Locate the cell with the specified text and output its (x, y) center coordinate. 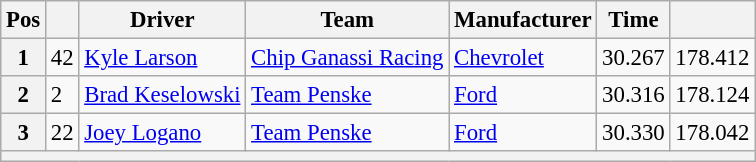
Chevrolet (523, 58)
30.267 (634, 58)
Kyle Larson (162, 58)
Joey Logano (162, 133)
Time (634, 20)
Manufacturer (523, 20)
30.316 (634, 95)
30.330 (634, 133)
178.412 (712, 58)
Team (348, 20)
22 (62, 133)
1 (24, 58)
Pos (24, 20)
Chip Ganassi Racing (348, 58)
Brad Keselowski (162, 95)
42 (62, 58)
178.124 (712, 95)
3 (24, 133)
178.042 (712, 133)
Driver (162, 20)
